Extract the [X, Y] coordinate from the center of the cell holding the provided text.  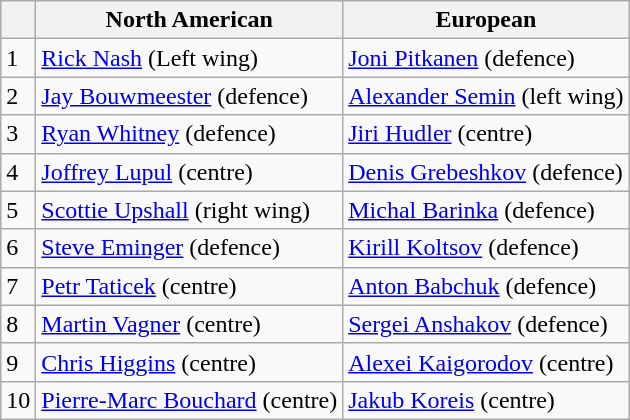
European [486, 20]
Michal Barinka (defence) [486, 210]
Alexei Kaigorodov (centre) [486, 362]
Steve Eminger (defence) [190, 248]
Pierre-Marc Bouchard (centre) [190, 400]
8 [18, 324]
10 [18, 400]
Rick Nash (Left wing) [190, 58]
5 [18, 210]
4 [18, 172]
7 [18, 286]
Denis Grebeshkov (defence) [486, 172]
9 [18, 362]
3 [18, 134]
Sergei Anshakov (defence) [486, 324]
Scottie Upshall (right wing) [190, 210]
2 [18, 96]
Kirill Koltsov (defence) [486, 248]
Jay Bouwmeester (defence) [190, 96]
6 [18, 248]
Martin Vagner (centre) [190, 324]
Joni Pitkanen (defence) [486, 58]
1 [18, 58]
Chris Higgins (centre) [190, 362]
Joffrey Lupul (centre) [190, 172]
Alexander Semin (left wing) [486, 96]
Jakub Koreis (centre) [486, 400]
Jiri Hudler (centre) [486, 134]
Anton Babchuk (defence) [486, 286]
North American [190, 20]
Ryan Whitney (defence) [190, 134]
Petr Taticek (centre) [190, 286]
